Provide the (X, Y) coordinate of the cell's center where the given text is located.  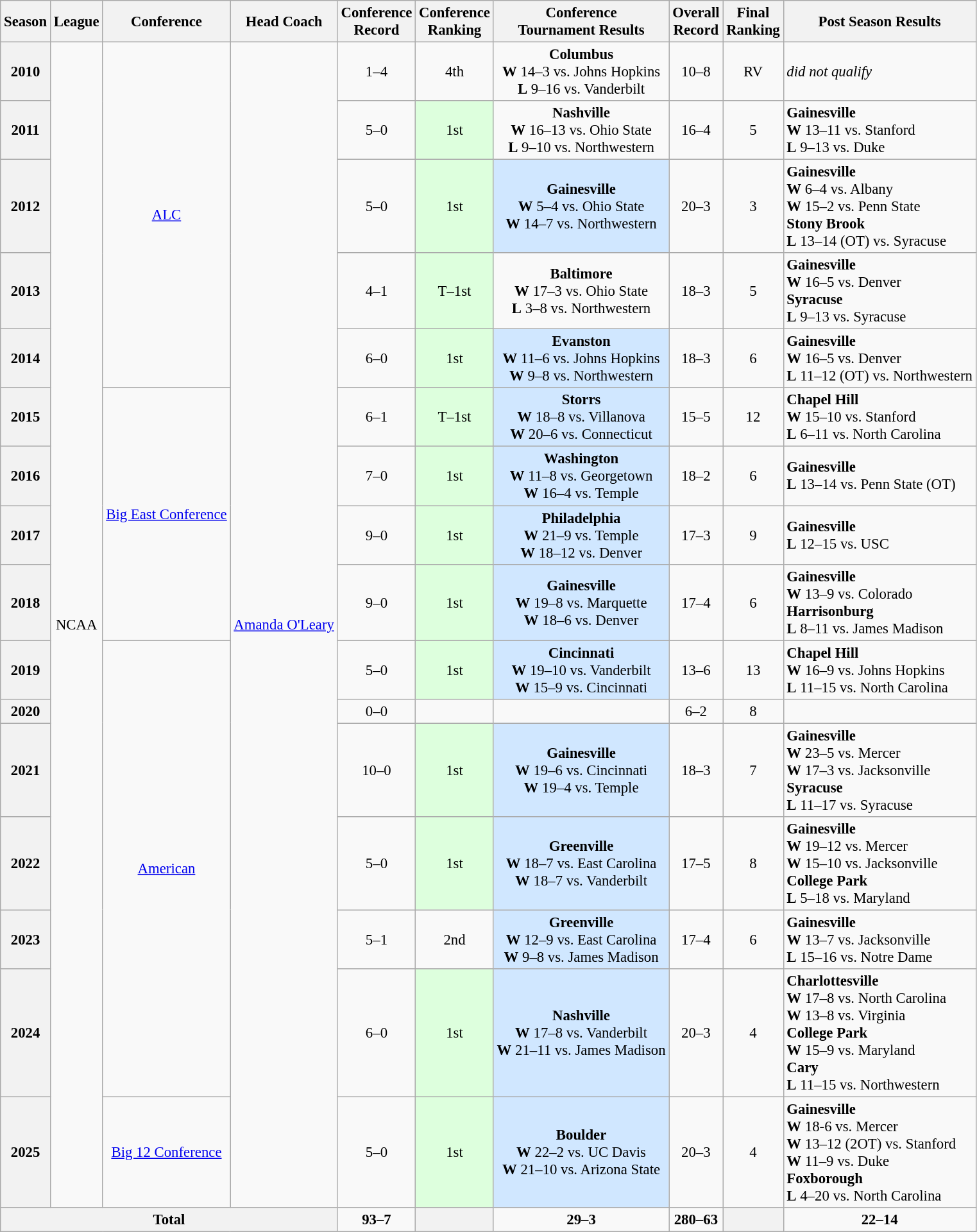
ConferenceRanking (455, 22)
2017 (26, 535)
2014 (26, 359)
17–3 (696, 535)
Season (26, 22)
0–0 (377, 711)
League (76, 22)
12 (753, 417)
PhiladelphiaW 21–9 vs. TempleW 18–12 vs. Denver (581, 535)
NashvilleW 17–8 vs. VanderbiltW 21–11 vs. James Madison (581, 1033)
280–63 (696, 1220)
4th (455, 72)
WashingtonW 11–8 vs. GeorgetownW 16–4 vs. Temple (581, 476)
2011 (26, 130)
GainesvilleW 19–12 vs. MercerW 15–10 vs. JacksonvilleCollege ParkL 5–18 vs. Maryland (879, 864)
ConferenceTournament Results (581, 22)
2013 (26, 291)
4–1 (377, 291)
2019 (26, 670)
Head Coach (284, 22)
GainesvilleW 19–8 vs. MarquetteW 18–6 vs. Denver (581, 602)
Conference (167, 22)
American (167, 869)
GainesvilleW 13–9 vs. ColoradoHarrisonburgL 8–11 vs. James Madison (879, 602)
GainesvilleW 16–5 vs. DenverL 11–12 (OT) vs. Northwestern (879, 359)
17–5 (696, 864)
GainesvilleW 5–4 vs. Ohio StateW 14–7 vs. Northwestern (581, 207)
GainesvilleW 13–11 vs. StanfordL 9–13 vs. Duke (879, 130)
ColumbusW 14–3 vs. Johns Hopkins L 9–16 vs. Vanderbilt (581, 72)
2021 (26, 770)
2016 (26, 476)
BoulderW 22–2 vs. UC DavisW 21–10 vs. Arizona State (581, 1152)
OverallRecord (696, 22)
16–4 (696, 130)
EvanstonW 11–6 vs. Johns HopkinsW 9–8 vs. Northwestern (581, 359)
Chapel HillW 15–10 vs. StanfordL 6–11 vs. North Carolina (879, 417)
15–5 (696, 417)
10–8 (696, 72)
2nd (455, 939)
GreenvilleW 12–9 vs. East CarolinaW 9–8 vs. James Madison (581, 939)
GainesvilleW 13–7 vs. JacksonvilleL 15–16 vs. Notre Dame (879, 939)
18–2 (696, 476)
7 (753, 770)
Post Season Results (879, 22)
GainesvilleW 18-6 vs. MercerW 13–12 (2OT) vs. StanfordW 11–9 vs. DukeFoxboroughL 4–20 vs. North Carolina (879, 1152)
6–1 (377, 417)
10–0 (377, 770)
2023 (26, 939)
CincinnatiW 19–10 vs. VanderbiltW 15–9 vs. Cincinnati (581, 670)
GainesvilleL 13–14 vs. Penn State (OT) (879, 476)
Total (169, 1220)
2018 (26, 602)
Amanda O'Leary (284, 625)
93–7 (377, 1220)
StorrsW 18–8 vs. VillanovaW 20–6 vs. Connecticut (581, 417)
did not qualify (879, 72)
GainesvilleW 19–6 vs. CincinnatiW 19–4 vs. Temple (581, 770)
GainesvilleW 6–4 vs. AlbanyW 15–2 vs. Penn StateStony BrookL 13–14 (OT) vs. Syracuse (879, 207)
3 (753, 207)
CharlottesvilleW 17–8 vs. North CarolinaW 13–8 vs. VirginiaCollege ParkW 15–9 vs. MarylandCaryL 11–15 vs. Northwestern (879, 1033)
9 (753, 535)
5–1 (377, 939)
GainesvilleW 16–5 vs. DenverSyracuseL 9–13 vs. Syracuse (879, 291)
FinalRanking (753, 22)
13 (753, 670)
BaltimoreW 17–3 vs. Ohio StateL 3–8 vs. Northwestern (581, 291)
7–0 (377, 476)
NCAA (76, 625)
29–3 (581, 1220)
GainesvilleW 23–5 vs. MercerW 17–3 vs. JacksonvilleSyracuseL 11–17 vs. Syracuse (879, 770)
2015 (26, 417)
2020 (26, 711)
GreenvilleW 18–7 vs. East CarolinaW 18–7 vs. Vanderbilt (581, 864)
Chapel HillW 16–9 vs. Johns HopkinsL 11–15 vs. North Carolina (879, 670)
6–2 (696, 711)
2024 (26, 1033)
2010 (26, 72)
ConferenceRecord (377, 22)
ALC (167, 216)
2012 (26, 207)
1–4 (377, 72)
Big East Conference (167, 513)
2022 (26, 864)
Big 12 Conference (167, 1152)
GainesvilleL 12–15 vs. USC (879, 535)
NashvilleW 16–13 vs. Ohio State L 9–10 vs. Northwestern (581, 130)
13–6 (696, 670)
RV (753, 72)
2025 (26, 1152)
22–14 (879, 1220)
